Return (X, Y) of the center of cell containing provided text 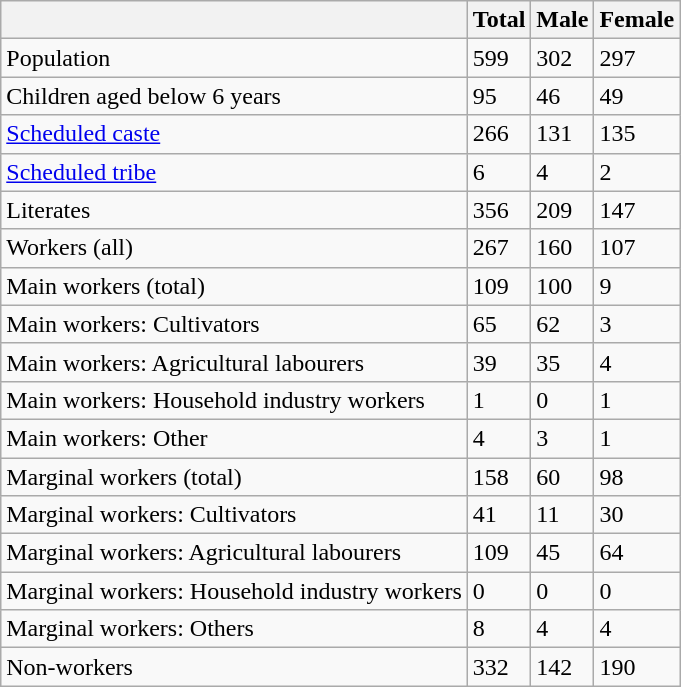
Non-workers (234, 667)
39 (499, 362)
158 (499, 477)
Main workers: Agricultural labourers (234, 362)
41 (499, 515)
46 (562, 96)
Literates (234, 210)
Main workers: Household industry workers (234, 400)
Marginal workers: Household industry workers (234, 591)
64 (637, 553)
Total (499, 20)
100 (562, 286)
Male (562, 20)
302 (562, 58)
356 (499, 210)
142 (562, 667)
Marginal workers: Cultivators (234, 515)
Marginal workers: Others (234, 629)
599 (499, 58)
147 (637, 210)
30 (637, 515)
Main workers: Cultivators (234, 324)
Marginal workers: Agricultural labourers (234, 553)
Marginal workers (total) (234, 477)
60 (562, 477)
332 (499, 667)
45 (562, 553)
65 (499, 324)
8 (499, 629)
160 (562, 248)
Female (637, 20)
Scheduled tribe (234, 172)
Scheduled caste (234, 134)
107 (637, 248)
209 (562, 210)
Workers (all) (234, 248)
297 (637, 58)
95 (499, 96)
Main workers (total) (234, 286)
2 (637, 172)
11 (562, 515)
6 (499, 172)
Population (234, 58)
98 (637, 477)
266 (499, 134)
35 (562, 362)
62 (562, 324)
Children aged below 6 years (234, 96)
131 (562, 134)
267 (499, 248)
49 (637, 96)
190 (637, 667)
9 (637, 286)
135 (637, 134)
Main workers: Other (234, 438)
